Determine the [X, Y] coordinate at the center of the cell enclosing the given text.  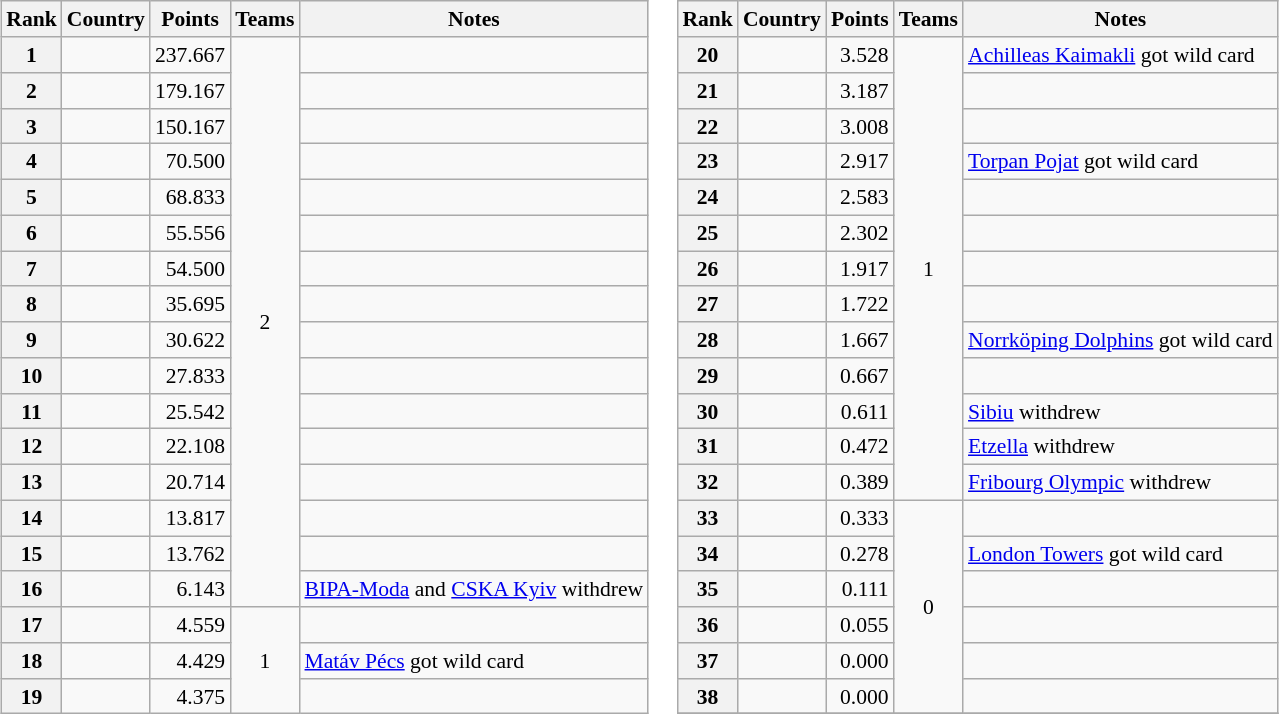
Achilleas Kaimakli got wild card [1120, 55]
35.695 [190, 304]
32 [708, 482]
17 [32, 625]
1.917 [860, 269]
3.528 [860, 55]
London Towers got wild card [1120, 554]
9 [32, 340]
22.108 [190, 447]
37 [708, 661]
27 [708, 304]
30.622 [190, 340]
70.500 [190, 162]
13.817 [190, 518]
36 [708, 625]
15 [32, 554]
2.583 [860, 197]
34 [708, 554]
150.167 [190, 126]
237.667 [190, 55]
0.055 [860, 625]
31 [708, 447]
Matáv Pécs got wild card [474, 661]
30 [708, 411]
24 [708, 197]
3 [32, 126]
19 [32, 696]
7 [32, 269]
27.833 [190, 376]
BIPA-Moda and CSKA Kyiv withdrew [474, 589]
179.167 [190, 91]
0 [928, 607]
20.714 [190, 482]
1.667 [860, 340]
1.722 [860, 304]
Norrköping Dolphins got wild card [1120, 340]
8 [32, 304]
3.008 [860, 126]
33 [708, 518]
Fribourg Olympic withdrew [1120, 482]
29 [708, 376]
6 [32, 233]
21 [708, 91]
6.143 [190, 589]
68.833 [190, 197]
4 [32, 162]
10 [32, 376]
3.187 [860, 91]
0.611 [860, 411]
23 [708, 162]
2.302 [860, 233]
25.542 [190, 411]
Torpan Pojat got wild card [1120, 162]
35 [708, 589]
5 [32, 197]
13 [32, 482]
14 [32, 518]
28 [708, 340]
54.500 [190, 269]
0.472 [860, 447]
25 [708, 233]
4.375 [190, 696]
55.556 [190, 233]
Sibiu withdrew [1120, 411]
2.917 [860, 162]
Etzella withdrew [1120, 447]
0.389 [860, 482]
16 [32, 589]
0.278 [860, 554]
12 [32, 447]
0.667 [860, 376]
11 [32, 411]
0.111 [860, 589]
38 [708, 696]
20 [708, 55]
4.559 [190, 625]
4.429 [190, 661]
22 [708, 126]
18 [32, 661]
13.762 [190, 554]
0.333 [860, 518]
26 [708, 269]
